Locate the cell with the specified text and output its [x, y] center coordinate. 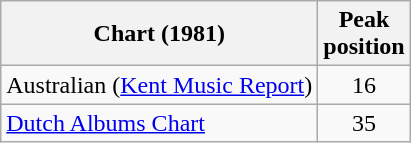
Dutch Albums Chart [160, 123]
Chart (1981) [160, 34]
Australian (Kent Music Report) [160, 85]
16 [364, 85]
35 [364, 123]
Peakposition [364, 34]
